Locate the cell with the specified text and output its (x, y) center coordinate. 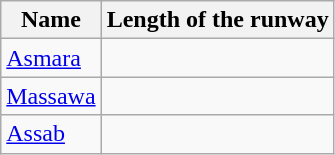
Massawa (51, 96)
Asmara (51, 58)
Name (51, 20)
Length of the runway (218, 20)
Assab (51, 134)
